Identify which cell holds the provided text, then report its (X, Y) central coordinate. 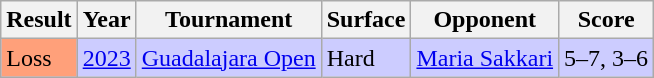
2023 (106, 58)
Score (606, 20)
Result (39, 20)
Opponent (485, 20)
Year (106, 20)
Maria Sakkari (485, 58)
Guadalajara Open (228, 58)
5–7, 3–6 (606, 58)
Tournament (228, 20)
Surface (366, 20)
Loss (39, 58)
Hard (366, 58)
